Detect which cell encompasses the target text, then output its [x, y] center coordinate. 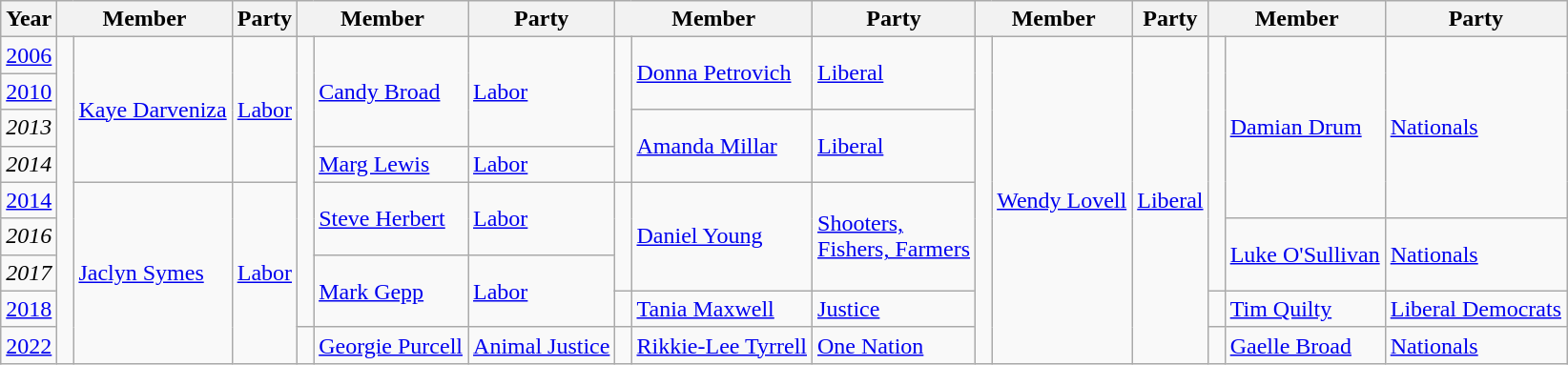
Wendy Lovell [1063, 200]
Damian Drum [1305, 128]
2018 [29, 309]
Steve Herbert [391, 218]
Jaclyn Symes [153, 273]
Year [29, 19]
Animal Justice [542, 345]
2017 [29, 273]
One Nation [895, 345]
Rikkie-Lee Tyrrell [722, 345]
Kaye Darveniza [153, 110]
Georgie Purcell [391, 345]
Gaelle Broad [1305, 345]
Donna Petrovich [722, 73]
Shooters,Fishers, Farmers [895, 236]
Amanda Millar [722, 146]
Daniel Young [722, 236]
Candy Broad [391, 91]
2013 [29, 128]
Tania Maxwell [722, 309]
Tim Quilty [1305, 309]
Marg Lewis [391, 164]
Mark Gepp [391, 291]
2010 [29, 91]
Justice [895, 309]
2016 [29, 236]
Luke O'Sullivan [1305, 254]
Liberal Democrats [1475, 309]
2022 [29, 345]
2006 [29, 55]
